Capture the cell that displays the provided text and extract its (x, y) central coordinate. 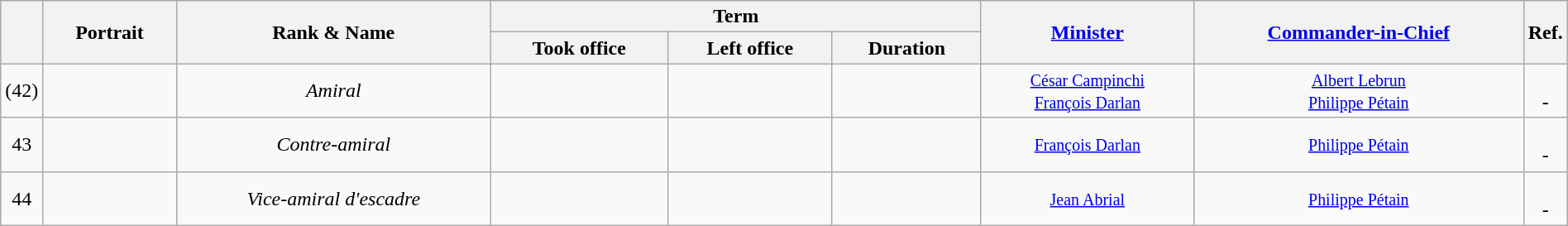
Left office (749, 48)
43 (22, 144)
Albert LebrunPhilippe Pétain (1358, 91)
Took office (579, 48)
Ref. (1545, 32)
Term (736, 17)
Vice-amiral d'escadre (333, 199)
44 (22, 199)
Contre-amiral (333, 144)
Duration (906, 48)
(42) (22, 91)
César CampinchiFrançois Darlan (1087, 91)
Minister (1087, 32)
François Darlan (1087, 144)
Jean Abrial (1087, 199)
Amiral (333, 91)
Rank & Name (333, 32)
Portrait (109, 32)
Commander-in-Chief (1358, 32)
